Extract the (x, y) coordinate from the center of the cell holding the provided text.  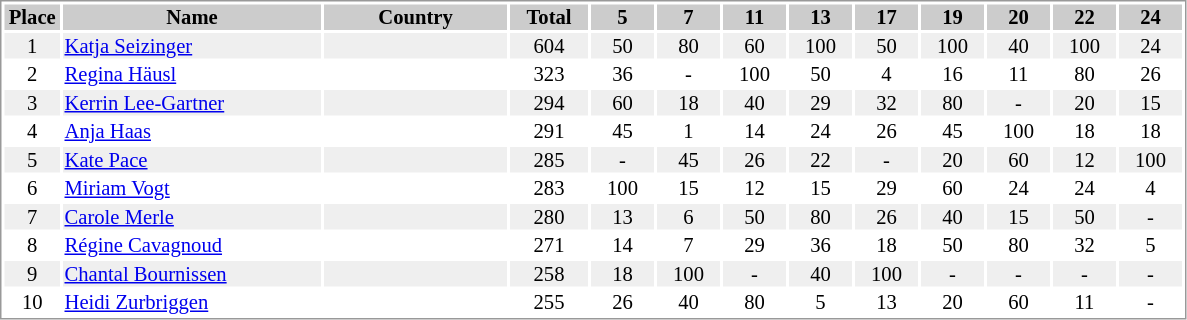
258 (549, 274)
604 (549, 46)
Place (32, 17)
Name (192, 17)
Regina Häusl (192, 75)
255 (549, 303)
280 (549, 217)
Kerrin Lee-Gartner (192, 103)
Heidi Zurbriggen (192, 303)
10 (32, 303)
17 (886, 17)
9 (32, 274)
271 (549, 245)
16 (952, 75)
Miriam Vogt (192, 189)
19 (952, 17)
Total (549, 17)
291 (549, 131)
Anja Haas (192, 131)
Chantal Bournissen (192, 274)
3 (32, 103)
294 (549, 103)
Katja Seizinger (192, 46)
Carole Merle (192, 217)
2 (32, 75)
Country (416, 17)
8 (32, 245)
285 (549, 160)
283 (549, 189)
Kate Pace (192, 160)
Régine Cavagnoud (192, 245)
323 (549, 75)
